Scan for the cell matching the given text and deliver its [x, y] coordinate at center. 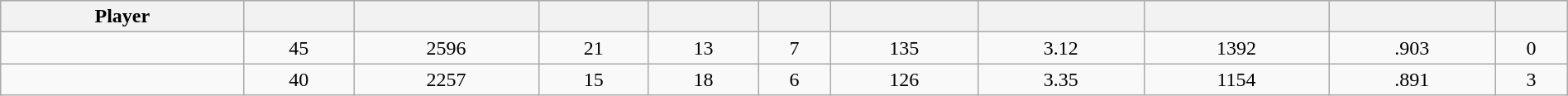
Player [122, 17]
.903 [1413, 48]
126 [904, 79]
18 [703, 79]
3 [1532, 79]
21 [594, 48]
2596 [447, 48]
6 [794, 79]
1154 [1236, 79]
.891 [1413, 79]
7 [794, 48]
15 [594, 79]
2257 [447, 79]
45 [299, 48]
135 [904, 48]
3.35 [1060, 79]
13 [703, 48]
0 [1532, 48]
1392 [1236, 48]
3.12 [1060, 48]
40 [299, 79]
